Provide the (x, y) coordinate of the cell's center where the given text is located.  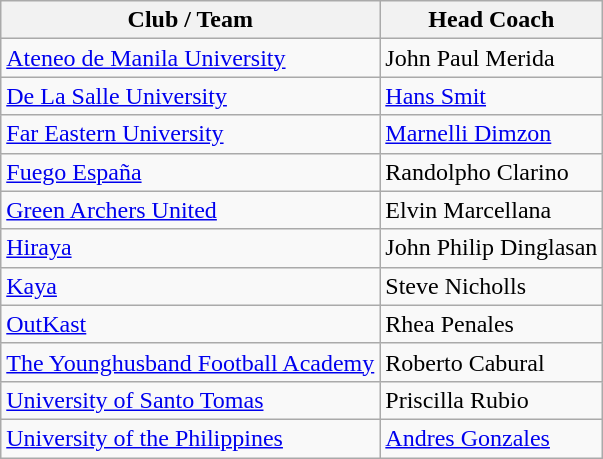
Rhea Penales (492, 324)
Priscilla Rubio (492, 400)
Hiraya (190, 248)
Roberto Cabural (492, 362)
Kaya (190, 286)
Club / Team (190, 20)
OutKast (190, 324)
University of Santo Tomas (190, 400)
Ateneo de Manila University (190, 58)
Andres Gonzales (492, 438)
De La Salle University (190, 96)
Far Eastern University (190, 134)
Head Coach (492, 20)
Green Archers United (190, 210)
Elvin Marcellana (492, 210)
Marnelli Dimzon (492, 134)
The Younghusband Football Academy (190, 362)
University of the Philippines (190, 438)
Hans Smit (492, 96)
Steve Nicholls (492, 286)
Fuego España (190, 172)
John Paul Merida (492, 58)
Randolpho Clarino (492, 172)
John Philip Dinglasan (492, 248)
